Search for the cell housing the specified text and yield its [x, y] center coordinate. 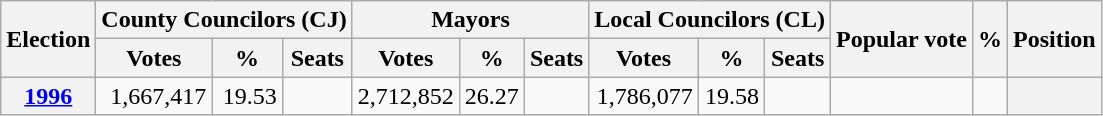
Election [48, 39]
Local Councilors (CL) [710, 20]
Position [1055, 39]
2,712,852 [406, 96]
Mayors [470, 20]
1,786,077 [644, 96]
County Councilors (CJ) [224, 20]
26.27 [492, 96]
19.58 [731, 96]
1996 [48, 96]
19.53 [248, 96]
Popular vote [901, 39]
1,667,417 [154, 96]
